Find where the given text appears and provide that cell's center as [X, Y] coordinate. 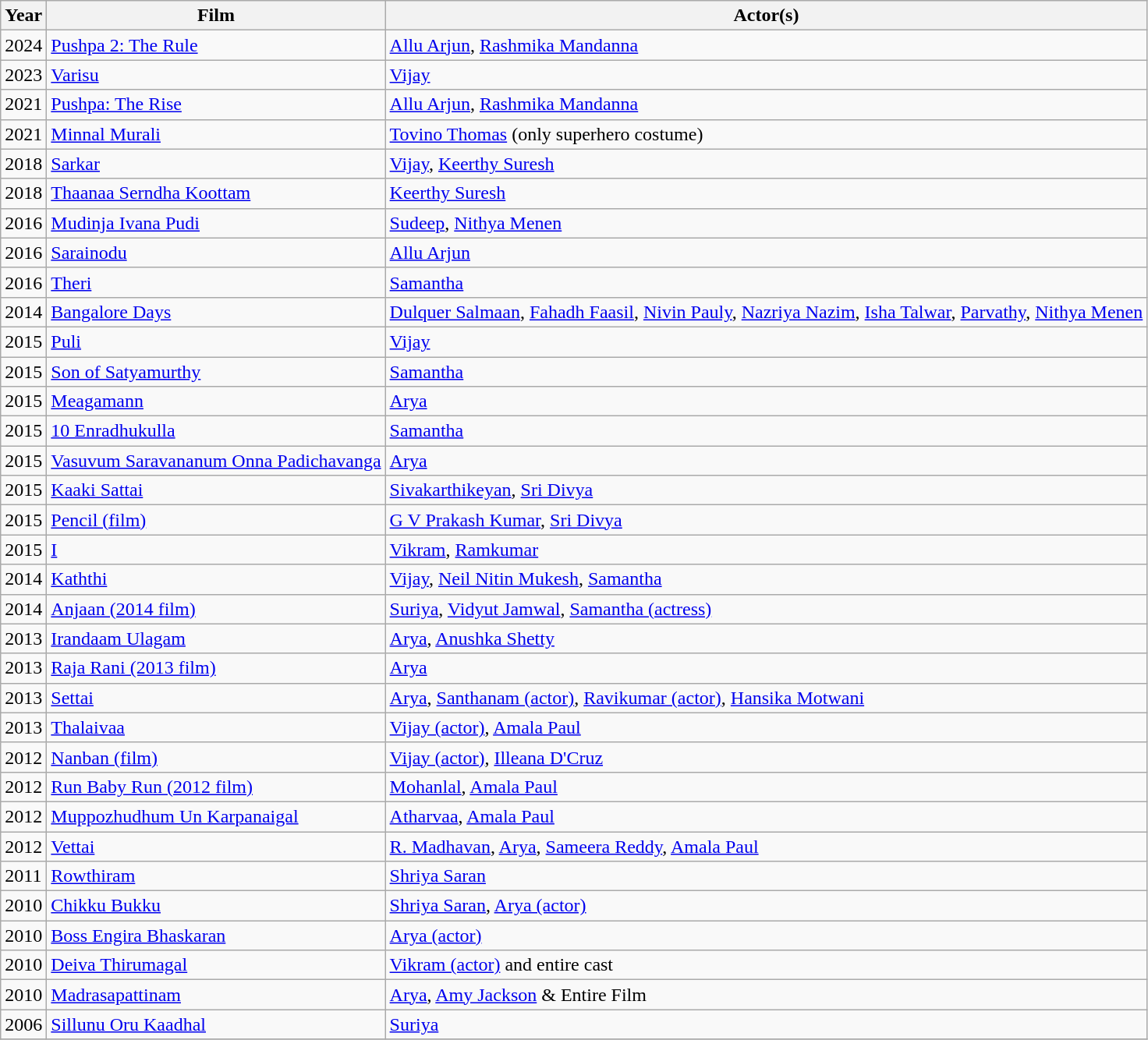
Shriya Saran, Arya (actor) [766, 906]
Film [216, 16]
Chikku Bukku [216, 906]
Vettai [216, 846]
Arya (actor) [766, 936]
Sivakarthikeyan, Sri Divya [766, 490]
I [216, 550]
Vijay, Neil Nitin Mukesh, Samantha [766, 579]
Sarainodu [216, 253]
Atharvaa, Amala Paul [766, 816]
Actor(s) [766, 16]
Sarkar [216, 164]
Keerthy Suresh [766, 193]
Suriya, Vidyut Jamwal, Samantha (actress) [766, 609]
Nanban (film) [216, 757]
Tovino Thomas (only superhero costume) [766, 134]
2011 [23, 876]
Muppozhudhum Un Karpanaigal [216, 816]
Sillunu Oru Kaadhal [216, 1024]
Thalaivaa [216, 727]
2024 [23, 45]
Dulquer Salmaan, Fahadh Faasil, Nivin Pauly, Nazriya Nazim, Isha Talwar, Parvathy, Nithya Menen [766, 312]
Puli [216, 341]
Meagamann [216, 401]
Arya, Amy Jackson & Entire Film [766, 995]
Sudeep, Nithya Menen [766, 223]
Anjaan (2014 film) [216, 609]
Kaaki Sattai [216, 490]
Vijay (actor), Illeana D'Cruz [766, 757]
Suriya [766, 1024]
Bangalore Days [216, 312]
Run Baby Run (2012 film) [216, 787]
Settai [216, 698]
Arya, Santhanam (actor), Ravikumar (actor), Hansika Motwani [766, 698]
Boss Engira Bhaskaran [216, 936]
Arya, Anushka Shetty [766, 639]
Theri [216, 282]
R. Madhavan, Arya, Sameera Reddy, Amala Paul [766, 846]
Shriya Saran [766, 876]
Raja Rani (2013 film) [216, 668]
2023 [23, 75]
Thaanaa Serndha Koottam [216, 193]
Minnal Murali [216, 134]
Vijay (actor), Amala Paul [766, 727]
2006 [23, 1024]
Vijay, Keerthy Suresh [766, 164]
Vikram (actor) and entire cast [766, 965]
Pencil (film) [216, 520]
Vasuvum Saravananum Onna Padichavanga [216, 461]
Irandaam Ulagam [216, 639]
Year [23, 16]
10 Enradhukulla [216, 431]
Pushpa 2: The Rule [216, 45]
Mohanlal, Amala Paul [766, 787]
Allu Arjun [766, 253]
Varisu [216, 75]
Kaththi [216, 579]
G V Prakash Kumar, Sri Divya [766, 520]
Deiva Thirumagal [216, 965]
Pushpa: The Rise [216, 104]
Mudinja Ivana Pudi [216, 223]
Madrasapattinam [216, 995]
Rowthiram [216, 876]
Vikram, Ramkumar [766, 550]
Son of Satyamurthy [216, 372]
